Return the [X, Y] coordinate for the center point of the cell that contains the specified text.  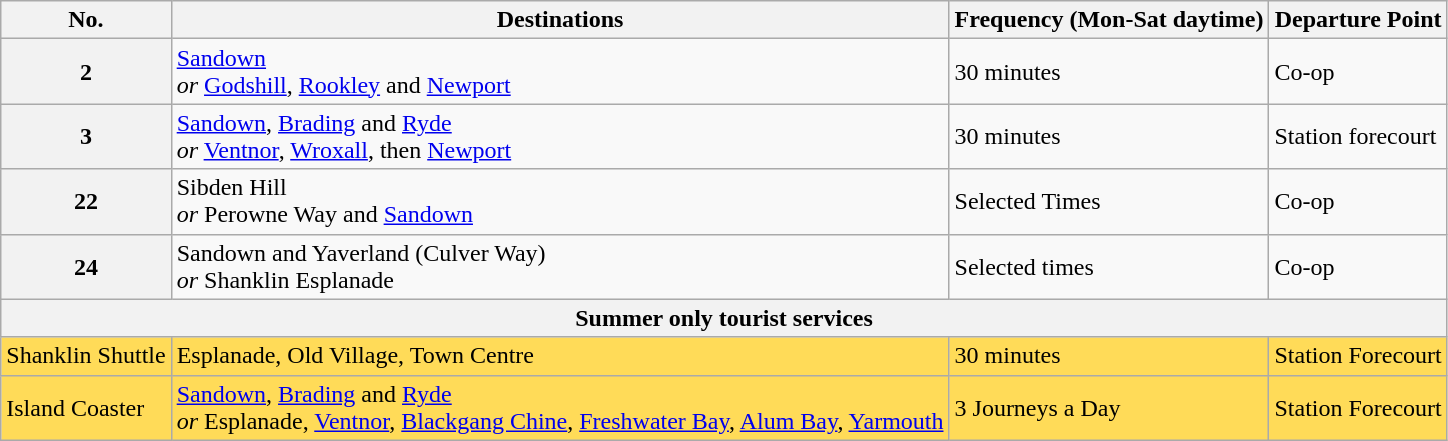
24 [86, 266]
No. [86, 20]
Sandown, Brading and Ryde or Ventnor, Wroxall, then Newport [560, 136]
Island Coaster [86, 408]
3 [86, 136]
Sandown and Yaverland (Culver Way) or Shanklin Esplanade [560, 266]
Selected times [1109, 266]
Sandown or Godshill, Rookley and Newport [560, 72]
Destinations [560, 20]
Summer only tourist services [724, 318]
Esplanade, Old Village, Town Centre [560, 356]
Selected Times [1109, 202]
Frequency (Mon-Sat daytime) [1109, 20]
22 [86, 202]
Departure Point [1358, 20]
Sibden Hill or Perowne Way and Sandown [560, 202]
Station forecourt [1358, 136]
Sandown, Brading and Ryde or Esplanade, Ventnor, Blackgang Chine, Freshwater Bay, Alum Bay, Yarmouth [560, 408]
Shanklin Shuttle [86, 356]
3 Journeys a Day [1109, 408]
2 [86, 72]
